Provide the (X, Y) coordinate of the cell's center where the given text is located.  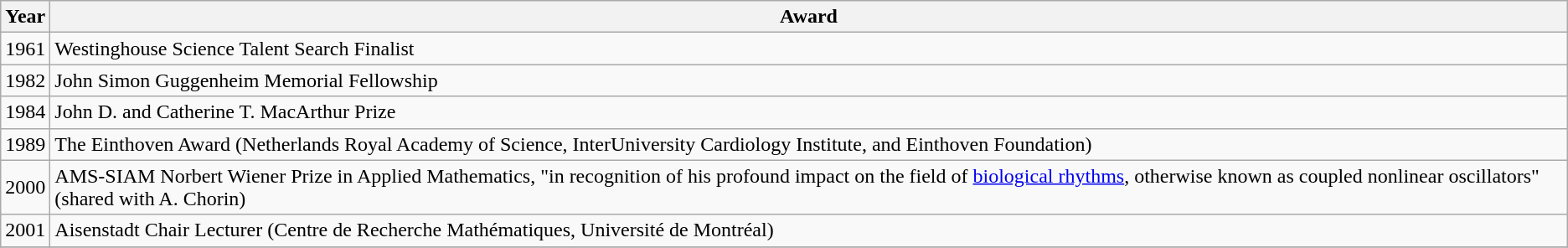
Award (809, 17)
Westinghouse Science Talent Search Finalist (809, 49)
John Simon Guggenheim Memorial Fellowship (809, 80)
1989 (25, 144)
1982 (25, 80)
John D. and Catherine T. MacArthur Prize (809, 112)
Year (25, 17)
1961 (25, 49)
2001 (25, 230)
1984 (25, 112)
2000 (25, 188)
The Einthoven Award (Netherlands Royal Academy of Science, InterUniversity Cardiology Institute, and Einthoven Foundation) (809, 144)
Aisenstadt Chair Lecturer (Centre de Recherche Mathématiques, Université de Montréal) (809, 230)
